Scan for the cell matching the given text and deliver its (X, Y) coordinate at center. 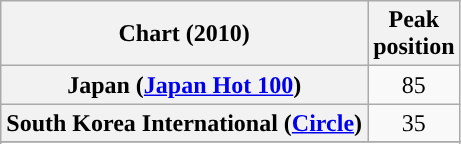
85 (414, 85)
Peakposition (414, 34)
Chart (2010) (184, 34)
South Korea International (Circle) (184, 123)
Japan (Japan Hot 100) (184, 85)
35 (414, 123)
